Capture the cell that displays the provided text and extract its [X, Y] central coordinate. 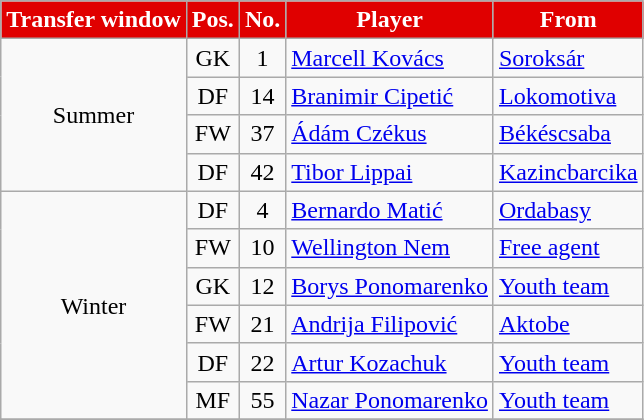
37 [262, 134]
Kazincbarcika [568, 172]
Borys Ponomarenko [390, 286]
Ádám Czékus [390, 134]
21 [262, 324]
Ordabasy [568, 210]
No. [262, 20]
Artur Kozachuk [390, 362]
Nazar Ponomarenko [390, 400]
Pos. [212, 20]
Békéscsaba [568, 134]
Summer [94, 115]
4 [262, 210]
1 [262, 58]
22 [262, 362]
Tibor Lippai [390, 172]
Branimir Cipetić [390, 96]
Transfer window [94, 20]
From [568, 20]
Aktobe [568, 324]
Marcell Kovács [390, 58]
Wellington Nem [390, 248]
55 [262, 400]
Bernardo Matić [390, 210]
Free agent [568, 248]
MF [212, 400]
14 [262, 96]
10 [262, 248]
Lokomotiva [568, 96]
Andrija Filipović [390, 324]
Winter [94, 305]
Player [390, 20]
Soroksár [568, 58]
42 [262, 172]
12 [262, 286]
